From the cell containing the given text, extract its center point as (x, y) coordinate. 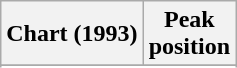
Peakposition (189, 34)
Chart (1993) (72, 34)
